Scan for the cell matching the given text and deliver its (X, Y) coordinate at center. 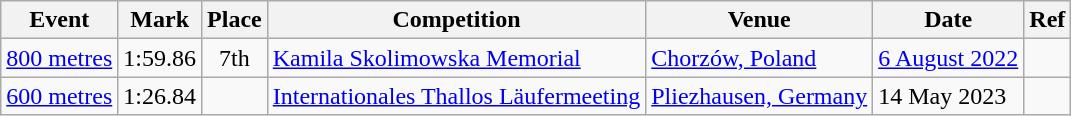
800 metres (60, 58)
Internationales Thallos Läufermeeting (456, 96)
Place (235, 20)
1:26.84 (160, 96)
Date (948, 20)
Pliezhausen, Germany (760, 96)
600 metres (60, 96)
Chorzów, Poland (760, 58)
Ref (1048, 20)
Kamila Skolimowska Memorial (456, 58)
Venue (760, 20)
Event (60, 20)
14 May 2023 (948, 96)
Competition (456, 20)
6 August 2022 (948, 58)
1:59.86 (160, 58)
7th (235, 58)
Mark (160, 20)
